Capture the cell that displays the provided text and extract its [x, y] central coordinate. 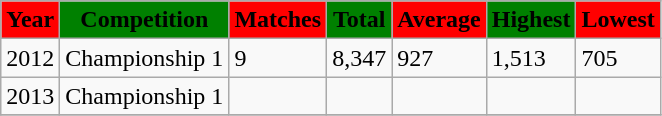
2013 [30, 96]
705 [618, 58]
927 [440, 58]
Total [360, 20]
Matches [278, 20]
Average [440, 20]
Highest [531, 20]
Year [30, 20]
Lowest [618, 20]
1,513 [531, 58]
8,347 [360, 58]
9 [278, 58]
Competition [144, 20]
2012 [30, 58]
